Identify which cell holds the provided text, then report its (x, y) central coordinate. 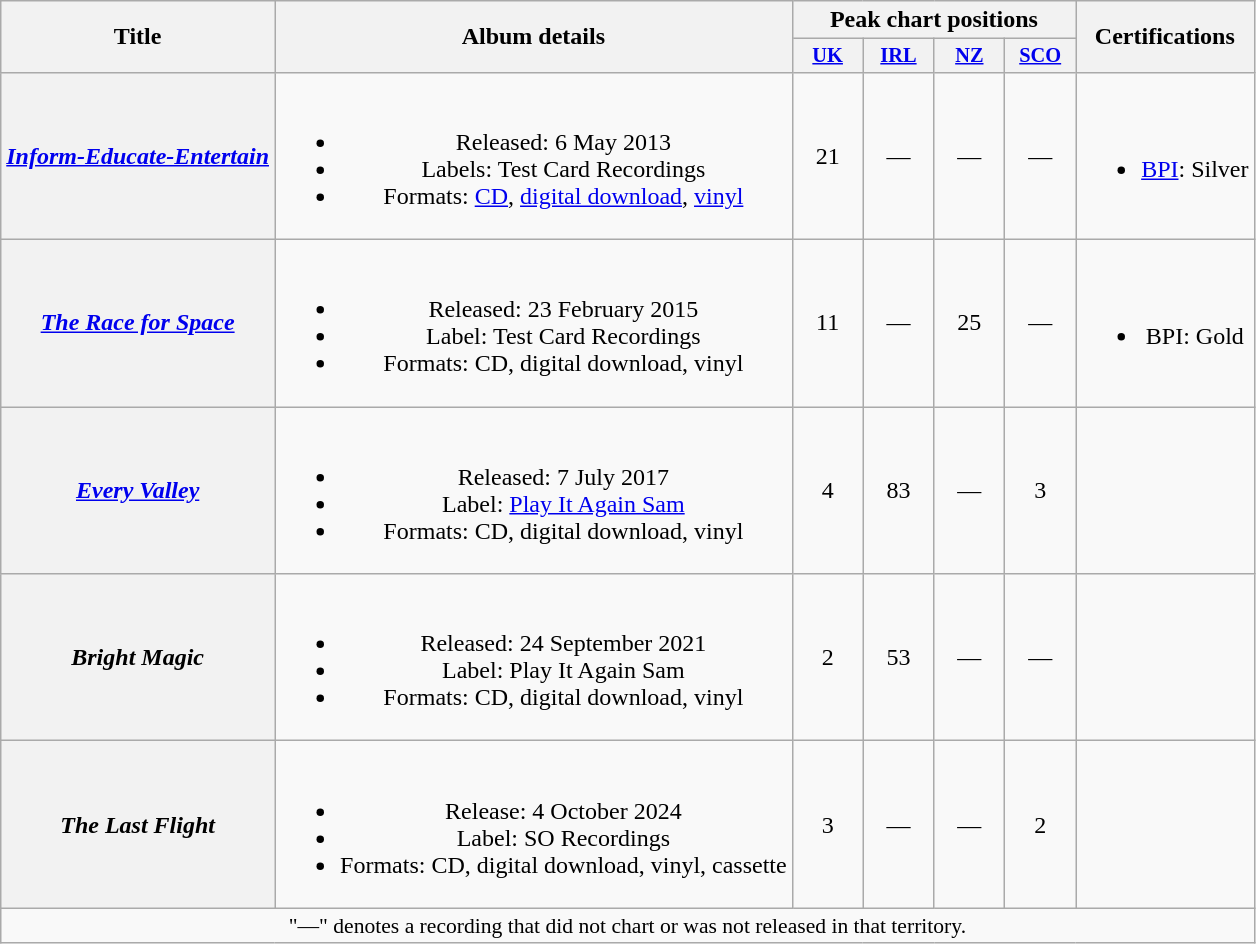
Certifications (1165, 37)
NZ (970, 56)
The Race for Space (138, 324)
SCO (1040, 56)
Title (138, 37)
Released: 7 July 2017Label: Play It Again SamFormats: CD, digital download, vinyl (534, 490)
21 (828, 156)
Album details (534, 37)
IRL (898, 56)
Released: 6 May 2013Labels: Test Card RecordingsFormats: CD, digital download, vinyl (534, 156)
Bright Magic (138, 658)
BPI: Silver (1165, 156)
The Last Flight (138, 824)
Every Valley (138, 490)
25 (970, 324)
Released: 23 February 2015Label: Test Card RecordingsFormats: CD, digital download, vinyl (534, 324)
Inform-Educate-Entertain (138, 156)
11 (828, 324)
53 (898, 658)
Release: 4 October 2024Label: SO RecordingsFormats: CD, digital download, vinyl, cassette (534, 824)
BPI: Gold (1165, 324)
83 (898, 490)
4 (828, 490)
Released: 24 September 2021Label: Play It Again SamFormats: CD, digital download, vinyl (534, 658)
"—" denotes a recording that did not chart or was not released in that territory. (628, 926)
Peak chart positions (934, 20)
UK (828, 56)
